Return the [x, y] coordinate for the center point of the cell that contains the specified text.  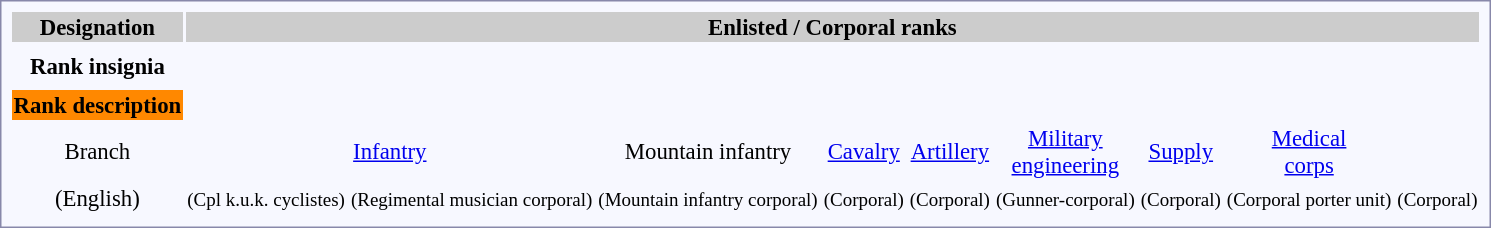
Medicalcorps [1308, 152]
(Mountain infantry corporal) [708, 198]
Designation [98, 27]
Militaryengineering [1065, 152]
(Corporal porter unit) [1308, 198]
Cavalry [864, 152]
Mountain infantry [708, 152]
(Cpl k.u.k. cyclistes) [266, 198]
Supply [1180, 152]
(English) [98, 198]
Rank description [98, 105]
(Gunner-corporal) [1065, 198]
Rank insignia [98, 66]
Infantry [390, 152]
(Regimental musician corporal) [471, 198]
Artillery [950, 152]
Branch [98, 152]
Enlisted / Corporal ranks [832, 27]
